Pinpoint the cell where the given text exists, returning its (X, Y) midpoint coordinate. 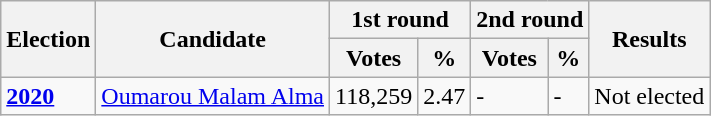
Oumarou Malam Alma (213, 96)
1st round (400, 20)
2nd round (530, 20)
2.47 (444, 96)
Not elected (650, 96)
2020 (48, 96)
Results (650, 39)
118,259 (374, 96)
Election (48, 39)
Candidate (213, 39)
